Pinpoint the cell where the given text exists, returning its (X, Y) midpoint coordinate. 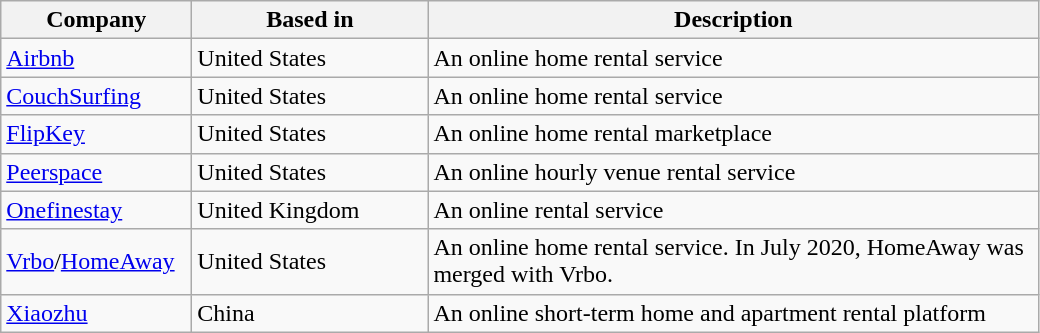
Peerspace (96, 172)
Xiaozhu (96, 313)
Based in (310, 20)
An online home rental service. In July 2020, HomeAway was merged with Vrbo. (734, 262)
United Kingdom (310, 210)
FlipKey (96, 134)
Vrbo/HomeAway (96, 262)
China (310, 313)
Description (734, 20)
An online home rental marketplace (734, 134)
Airbnb (96, 58)
Company (96, 20)
An online short-term home and apartment rental platform (734, 313)
An online hourly venue rental service (734, 172)
An online rental service (734, 210)
CouchSurfing (96, 96)
Onefinestay (96, 210)
